Return (X, Y) of the center of cell containing provided text 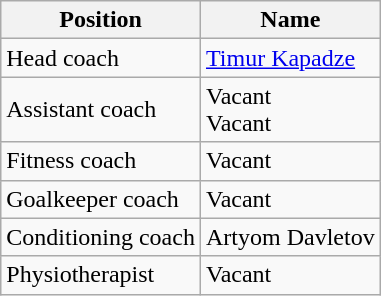
Vacant Vacant (290, 110)
Goalkeeper coach (101, 199)
Physiotherapist (101, 275)
Artyom Davletov (290, 237)
Conditioning coach (101, 237)
Name (290, 20)
Head coach (101, 58)
Timur Kapadze (290, 58)
Assistant coach (101, 110)
Fitness coach (101, 161)
Position (101, 20)
